Capture the cell that displays the provided text and extract its [X, Y] central coordinate. 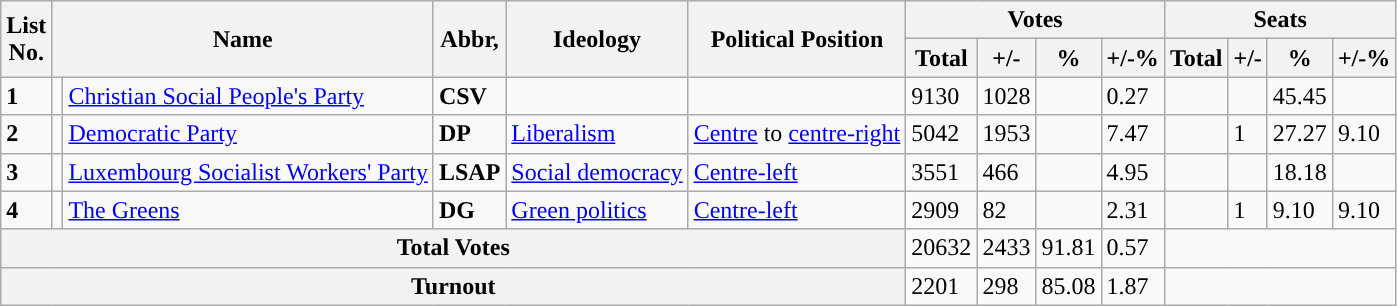
DP [469, 134]
Democratic Party [248, 134]
Social democracy [597, 172]
18.18 [1300, 172]
2433 [1006, 248]
Green politics [597, 210]
82 [1006, 210]
3 [26, 172]
298 [1006, 286]
85.08 [1068, 286]
7.47 [1132, 134]
Ideology [597, 39]
Turnout [454, 286]
1028 [1006, 96]
4 [26, 210]
4.95 [1132, 172]
LSAP [469, 172]
45.45 [1300, 96]
Centre to centre-right [797, 134]
3551 [942, 172]
1953 [1006, 134]
Liberalism [597, 134]
2201 [942, 286]
Votes [1036, 20]
466 [1006, 172]
5042 [942, 134]
ListNo. [26, 39]
Christian Social People's Party [248, 96]
0.27 [1132, 96]
9130 [942, 96]
Seats [1280, 20]
27.27 [1300, 134]
1.87 [1132, 286]
2.31 [1132, 210]
2909 [942, 210]
The Greens [248, 210]
0.57 [1132, 248]
2 [26, 134]
Abbr, [469, 39]
DG [469, 210]
20632 [942, 248]
Political Position [797, 39]
Luxembourg Socialist Workers' Party [248, 172]
CSV [469, 96]
Name [243, 39]
91.81 [1068, 248]
Total Votes [454, 248]
